Scan for the cell matching the given text and deliver its (X, Y) coordinate at center. 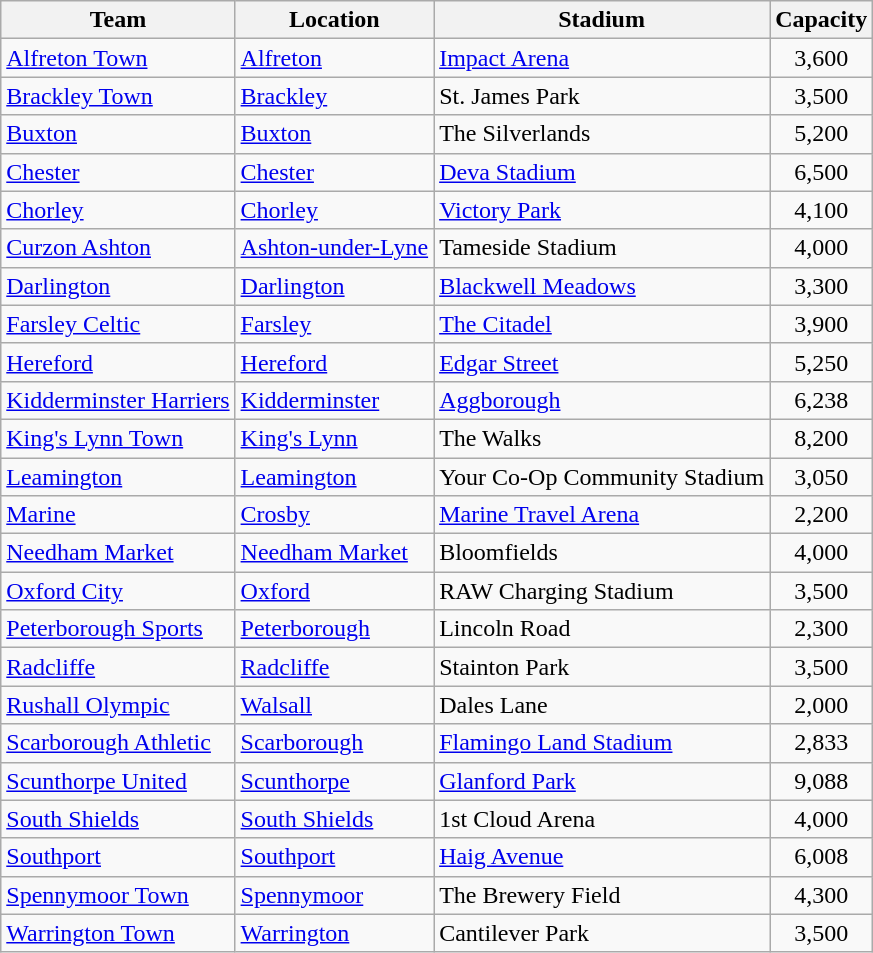
Marine (118, 515)
Alfreton Town (118, 58)
The Brewery Field (602, 895)
Scunthorpe United (118, 781)
9,088 (822, 781)
Marine Travel Arena (602, 515)
Team (118, 20)
5,250 (822, 362)
Spennymoor Town (118, 895)
Farsley Celtic (118, 324)
Haig Avenue (602, 857)
Stadium (602, 20)
Oxford (334, 591)
1st Cloud Arena (602, 819)
St. James Park (602, 96)
The Citadel (602, 324)
Your Co-Op Community Stadium (602, 477)
Spennymoor (334, 895)
Oxford City (118, 591)
The Silverlands (602, 134)
Warrington Town (118, 933)
Ashton-under-Lyne (334, 248)
Aggborough (602, 400)
Scarborough Athletic (118, 743)
2,000 (822, 705)
Dales Lane (602, 705)
Curzon Ashton (118, 248)
6,500 (822, 172)
Stainton Park (602, 667)
Glanford Park (602, 781)
Bloomfields (602, 553)
3,900 (822, 324)
Scarborough (334, 743)
Kidderminster Harriers (118, 400)
Flamingo Land Stadium (602, 743)
Location (334, 20)
Blackwell Meadows (602, 286)
Brackley Town (118, 96)
Deva Stadium (602, 172)
Victory Park (602, 210)
Crosby (334, 515)
Edgar Street (602, 362)
King's Lynn Town (118, 438)
4,300 (822, 895)
6,008 (822, 857)
4,100 (822, 210)
2,300 (822, 629)
8,200 (822, 438)
Peterborough Sports (118, 629)
Walsall (334, 705)
Alfreton (334, 58)
Impact Arena (602, 58)
2,200 (822, 515)
Lincoln Road (602, 629)
Scunthorpe (334, 781)
Warrington (334, 933)
2,833 (822, 743)
Brackley (334, 96)
King's Lynn (334, 438)
Peterborough (334, 629)
3,600 (822, 58)
RAW Charging Stadium (602, 591)
The Walks (602, 438)
Rushall Olympic (118, 705)
6,238 (822, 400)
Farsley (334, 324)
Capacity (822, 20)
5,200 (822, 134)
Tameside Stadium (602, 248)
Kidderminster (334, 400)
Cantilever Park (602, 933)
3,300 (822, 286)
3,050 (822, 477)
